Detect which cell encompasses the target text, then output its [x, y] center coordinate. 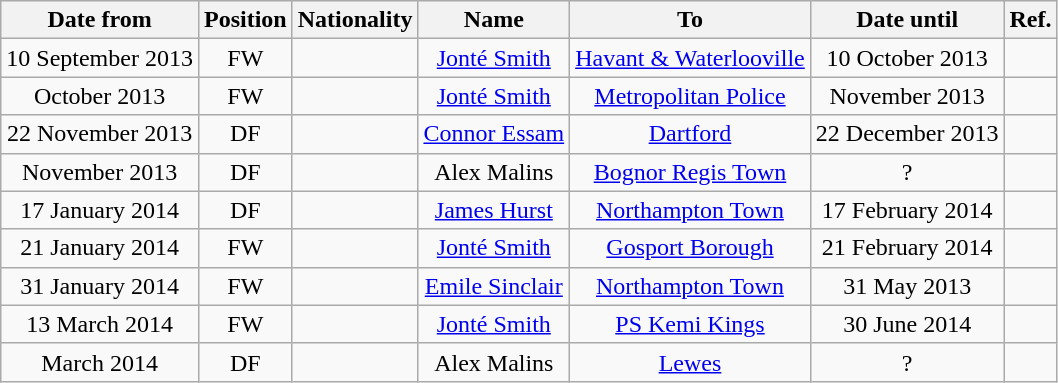
21 January 2014 [100, 248]
Ref. [1030, 20]
PS Kemi Kings [690, 324]
10 October 2013 [907, 58]
Dartford [690, 134]
Nationality [355, 20]
Emile Sinclair [494, 286]
22 December 2013 [907, 134]
13 March 2014 [100, 324]
To [690, 20]
31 May 2013 [907, 286]
10 September 2013 [100, 58]
Bognor Regis Town [690, 172]
31 January 2014 [100, 286]
21 February 2014 [907, 248]
30 June 2014 [907, 324]
March 2014 [100, 362]
Position [245, 20]
Connor Essam [494, 134]
Gosport Borough [690, 248]
Havant & Waterlooville [690, 58]
22 November 2013 [100, 134]
Metropolitan Police [690, 96]
Date from [100, 20]
October 2013 [100, 96]
17 February 2014 [907, 210]
Lewes [690, 362]
Name [494, 20]
James Hurst [494, 210]
17 January 2014 [100, 210]
Date until [907, 20]
